Provide the (X, Y) coordinate of the cell's center where the given text is located.  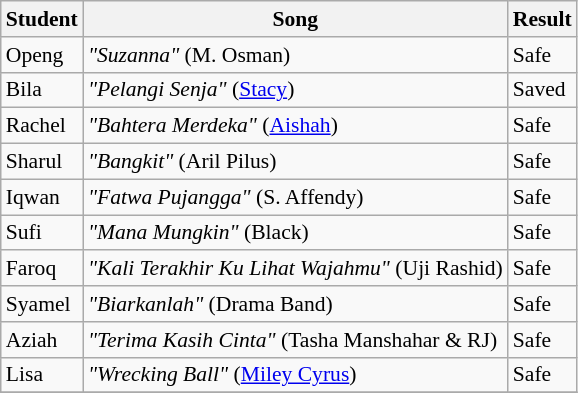
Student (42, 19)
Lisa (42, 375)
Syamel (42, 304)
Rachel (42, 126)
Aziah (42, 340)
"Bangkit" (Aril Pilus) (296, 162)
"Terima Kasih Cinta" (Tasha Manshahar & RJ) (296, 340)
"Biarkanlah" (Drama Band) (296, 304)
"Bahtera Merdeka" (Aishah) (296, 126)
Bila (42, 90)
Iqwan (42, 197)
Song (296, 19)
"Pelangi Senja" (Stacy) (296, 90)
Faroq (42, 269)
"Wrecking Ball" (Miley Cyrus) (296, 375)
Saved (542, 90)
"Fatwa Pujangga" (S. Affendy) (296, 197)
Result (542, 19)
Sharul (42, 162)
"Mana Mungkin" (Black) (296, 233)
Openg (42, 55)
"Kali Terakhir Ku Lihat Wajahmu" (Uji Rashid) (296, 269)
"Suzanna" (M. Osman) (296, 55)
Sufi (42, 233)
